Pinpoint the cell where the given text exists, returning its (X, Y) midpoint coordinate. 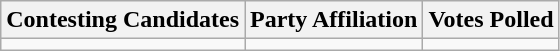
Votes Polled (491, 20)
Party Affiliation (334, 20)
Contesting Candidates (123, 20)
